Return [x, y] of the center of cell containing provided text 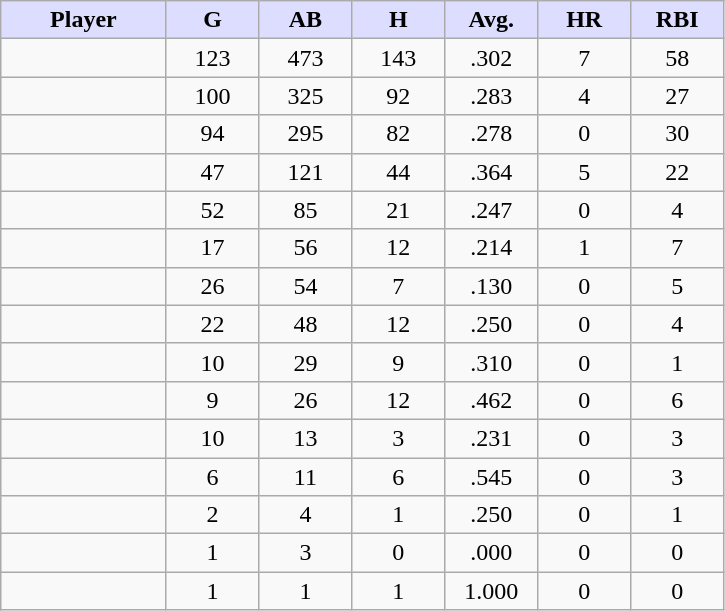
94 [212, 134]
48 [306, 324]
295 [306, 134]
29 [306, 362]
Avg. [492, 20]
G [212, 20]
H [398, 20]
11 [306, 477]
123 [212, 58]
HR [584, 20]
82 [398, 134]
.310 [492, 362]
56 [306, 248]
.130 [492, 286]
.247 [492, 210]
44 [398, 172]
Player [84, 20]
27 [678, 96]
.462 [492, 400]
143 [398, 58]
21 [398, 210]
13 [306, 438]
100 [212, 96]
92 [398, 96]
54 [306, 286]
RBI [678, 20]
.278 [492, 134]
58 [678, 58]
.545 [492, 477]
1.000 [492, 591]
2 [212, 515]
.283 [492, 96]
30 [678, 134]
121 [306, 172]
473 [306, 58]
85 [306, 210]
.302 [492, 58]
325 [306, 96]
.364 [492, 172]
17 [212, 248]
.214 [492, 248]
.000 [492, 553]
.231 [492, 438]
AB [306, 20]
52 [212, 210]
47 [212, 172]
